Pinpoint the cell where the given text exists, returning its [x, y] midpoint coordinate. 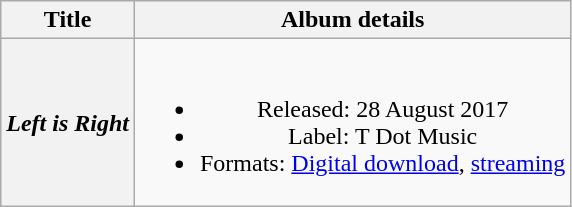
Album details [352, 20]
Released: 28 August 2017Label: T Dot MusicFormats: Digital download, streaming [352, 122]
Title [68, 20]
Left is Right [68, 122]
